Determine the (x, y) coordinate at the center of the cell enclosing the given text.  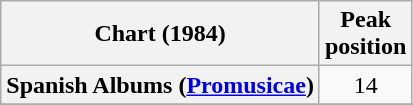
Chart (1984) (160, 34)
Spanish Albums (Promusicae) (160, 85)
Peakposition (365, 34)
14 (365, 85)
